Identify which cell holds the provided text, then report its [X, Y] central coordinate. 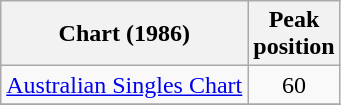
60 [294, 85]
Australian Singles Chart [124, 85]
Peakposition [294, 34]
Chart (1986) [124, 34]
